Scan for the cell matching the given text and deliver its (x, y) coordinate at center. 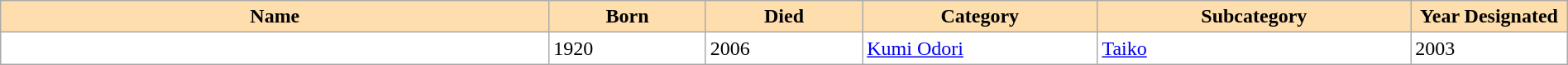
2006 (784, 48)
Died (784, 17)
Born (627, 17)
Kumi Odori (980, 48)
Year Designated (1489, 17)
Name (275, 17)
Subcategory (1254, 17)
Taiko (1254, 48)
Category (980, 17)
1920 (627, 48)
2003 (1489, 48)
